Provide the [x, y] coordinate of the cell's center where the given text is located.  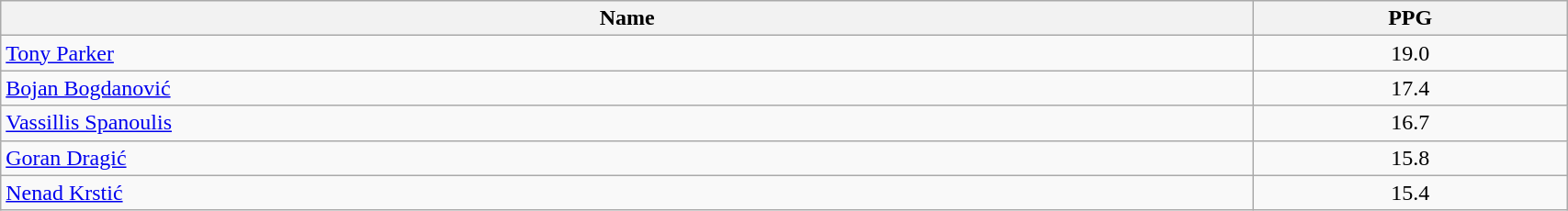
Vassillis Spanoulis [627, 123]
Nenad Krstić [627, 193]
15.4 [1411, 193]
Name [627, 18]
17.4 [1411, 88]
19.0 [1411, 53]
Tony Parker [627, 53]
Bojan Bogdanović [627, 88]
16.7 [1411, 123]
PPG [1411, 18]
15.8 [1411, 158]
Goran Dragić [627, 158]
